Search for the cell housing the specified text and yield its (X, Y) center coordinate. 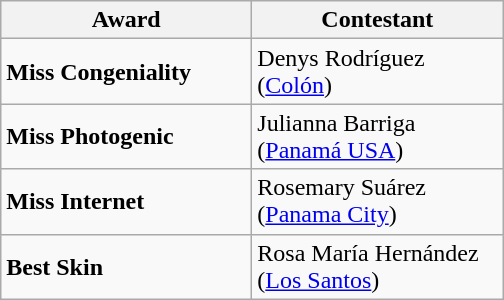
Denys Rodríguez (Colón) (378, 72)
Miss Internet (126, 202)
Rosa María Hernández (Los Santos) (378, 266)
Julianna Barriga (Panamá USA) (378, 136)
Award (126, 20)
Miss Photogenic (126, 136)
Rosemary Suárez (Panama City) (378, 202)
Contestant (378, 20)
Best Skin (126, 266)
Miss Congeniality (126, 72)
